From the cell containing the given text, extract its center point as [X, Y] coordinate. 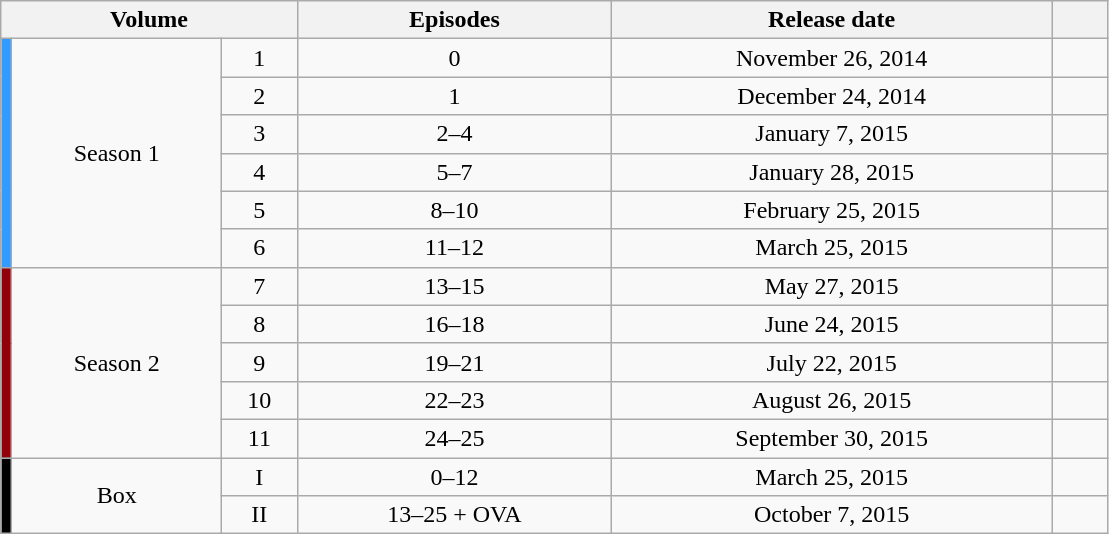
11 [259, 438]
January 7, 2015 [832, 134]
Release date [832, 20]
7 [259, 286]
0–12 [454, 477]
Season 1 [117, 153]
II [259, 515]
5–7 [454, 172]
8 [259, 324]
8–10 [454, 210]
Box [117, 496]
0 [454, 58]
22–23 [454, 400]
I [259, 477]
May 27, 2015 [832, 286]
Volume [149, 20]
19–21 [454, 362]
February 25, 2015 [832, 210]
6 [259, 248]
October 7, 2015 [832, 515]
13–25 + OVA [454, 515]
January 28, 2015 [832, 172]
9 [259, 362]
Season 2 [117, 362]
August 26, 2015 [832, 400]
July 22, 2015 [832, 362]
11–12 [454, 248]
5 [259, 210]
10 [259, 400]
24–25 [454, 438]
4 [259, 172]
September 30, 2015 [832, 438]
Episodes [454, 20]
16–18 [454, 324]
3 [259, 134]
November 26, 2014 [832, 58]
13–15 [454, 286]
2–4 [454, 134]
December 24, 2014 [832, 96]
2 [259, 96]
June 24, 2015 [832, 324]
